Return [x, y] of the center of cell containing provided text 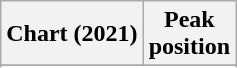
Chart (2021) [72, 34]
Peakposition [189, 34]
